Search for the cell housing the specified text and yield its [x, y] center coordinate. 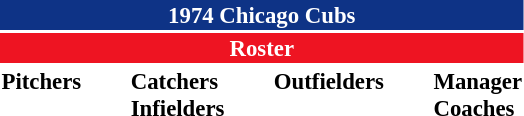
Roster [262, 48]
1974 Chicago Cubs [262, 15]
